Pinpoint the cell where the given text exists, returning its [x, y] midpoint coordinate. 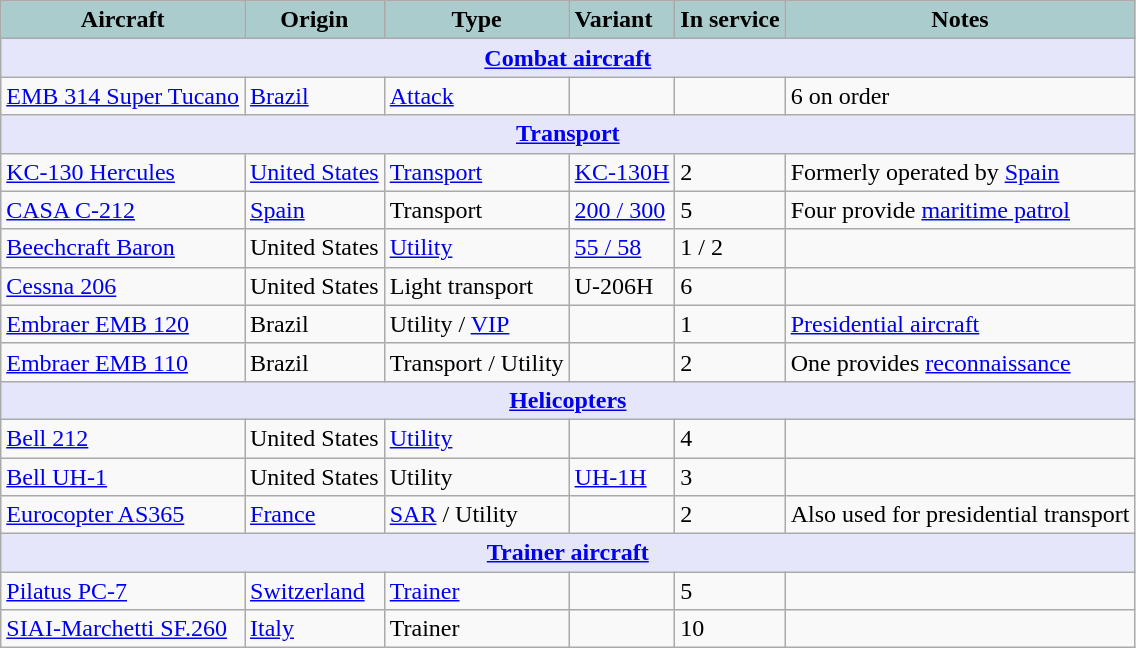
Utility / VIP [476, 324]
Light transport [476, 286]
Combat aircraft [568, 58]
Bell UH-1 [123, 477]
200 / 300 [622, 210]
10 [730, 629]
Origin [314, 20]
Presidential aircraft [960, 324]
Italy [314, 629]
Four provide maritime patrol [960, 210]
Spain [314, 210]
KC-130 Hercules [123, 172]
4 [730, 438]
Helicopters [568, 400]
Cessna 206 [123, 286]
Trainer aircraft [568, 553]
CASA C-212 [123, 210]
Embraer EMB 120 [123, 324]
6 [730, 286]
1 [730, 324]
One provides reconnaissance [960, 362]
Beechcraft Baron [123, 248]
Attack [476, 96]
SAR / Utility [476, 515]
EMB 314 Super Tucano [123, 96]
Bell 212 [123, 438]
Embraer EMB 110 [123, 362]
Variant [622, 20]
Notes [960, 20]
1 / 2 [730, 248]
Aircraft [123, 20]
55 / 58 [622, 248]
Transport / Utility [476, 362]
Pilatus PC-7 [123, 591]
KC-130H [622, 172]
3 [730, 477]
Switzerland [314, 591]
U-206H [622, 286]
Eurocopter AS365 [123, 515]
In service [730, 20]
6 on order [960, 96]
Type [476, 20]
SIAI-Marchetti SF.260 [123, 629]
Also used for presidential transport [960, 515]
France [314, 515]
UH-1H [622, 477]
Formerly operated by Spain [960, 172]
